Find where the given text appears and provide that cell's center as [X, Y] coordinate. 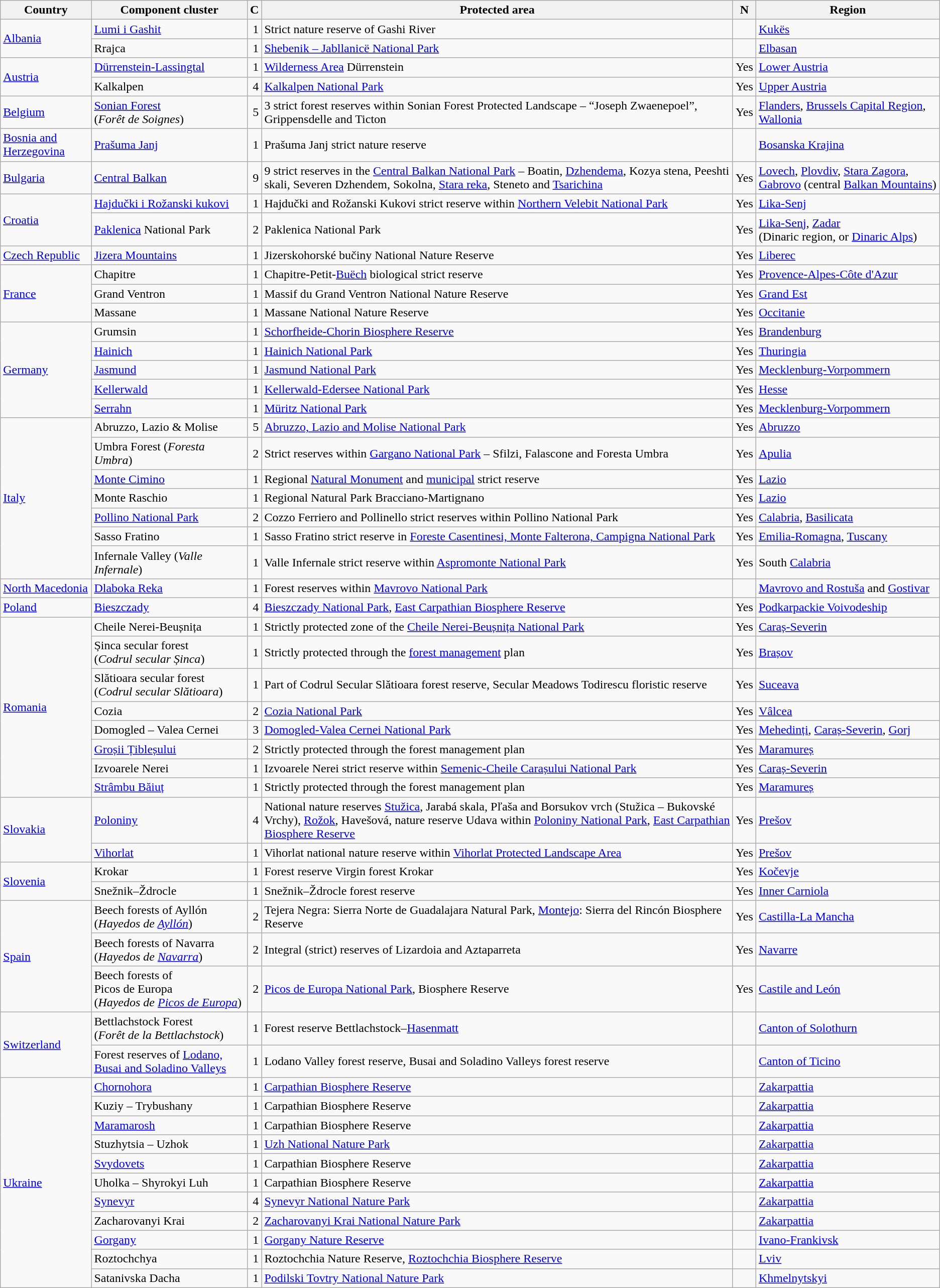
Romania [46, 707]
Tejera Negra: Sierra Norte de Guadalajara Natural Park, Montejo: Sierra del Rincón Biosphere Reserve [497, 917]
Suceava [848, 685]
Chornohora [170, 1087]
Roztochchia Nature Reserve, Roztochchia Biosphere Reserve [497, 1259]
Cheile Nerei-Beușnița [170, 626]
Prašuma Janj strict nature reserve [497, 145]
Belgium [46, 112]
Jasmund [170, 370]
Krokar [170, 872]
Brașov [848, 653]
Provence-Alpes-Côte d'Azur [848, 274]
Kočevje [848, 872]
Hesse [848, 389]
Synevyr National Nature Park [497, 1202]
Kalkalpen [170, 86]
France [46, 293]
Lika-Senj, Zadar(Dinaric region, or Dinaric Alps) [848, 229]
Central Balkan [170, 178]
C [254, 10]
Occitanie [848, 313]
Snežnik–Ždrocle forest reserve [497, 891]
Cozia [170, 711]
Abruzzo [848, 427]
Kellerwald [170, 389]
Kellerwald-Edersee National Park [497, 389]
Region [848, 10]
Khmelnytskyi [848, 1278]
Massif du Grand Ventron National Nature Reserve [497, 294]
Synevyr [170, 1202]
Castile and León [848, 989]
Grand Est [848, 294]
Valle Infernale strict reserve within Aspromonte National Park [497, 562]
Beech forests of Ayllón(Hayedos de Ayllón) [170, 917]
Shebenik – Jabllanicë National Park [497, 48]
Apulia [848, 453]
Czech Republic [46, 255]
Brandenburg [848, 332]
Grand Ventron [170, 294]
Lviv [848, 1259]
Chapitre [170, 274]
Strâmbu Băiuț [170, 787]
South Calabria [848, 562]
Stuzhytsia – Uzhok [170, 1144]
Austria [46, 77]
Wilderness Area Dürrenstein [497, 67]
Müritz National Park [497, 408]
Lovech, Plovdiv, Stara Zagora, Gabrovo (central Balkan Mountains) [848, 178]
Uzh National Nature Park [497, 1144]
Pollino National Park [170, 517]
Bieszczady [170, 607]
Slovakia [46, 830]
Jizera Mountains [170, 255]
Bieszczady National Park, East Carpathian Biosphere Reserve [497, 607]
Vihorlat [170, 853]
Croatia [46, 220]
3 strict forest reserves within Sonian Forest Protected Landscape – “Joseph Zwaenepoel”, Grippensdelle and Ticton [497, 112]
North Macedonia [46, 588]
Lumi i Gashit [170, 29]
Strict nature reserve of Gashi River [497, 29]
Forest reserve Bettlachstock–Hasenmatt [497, 1028]
Umbra Forest (Foresta Umbra) [170, 453]
Bulgaria [46, 178]
Maramarosh [170, 1125]
Svydovets [170, 1163]
Ivano-Frankivsk [848, 1240]
Flanders, Brussels Capital Region, Wallonia [848, 112]
Protected area [497, 10]
Mavrovo and Rostuša and Gostivar [848, 588]
Spain [46, 956]
Slătioara secular forest(Codrul secular Slătioara) [170, 685]
Component cluster [170, 10]
Lodano Valley forest reserve, Busai and Soladino Valleys forest reserve [497, 1061]
Groșii Țibleșului [170, 749]
Sonian Forest(Forêt de Soignes) [170, 112]
Sasso Fratino strict reserve in Foreste Casentinesi, Monte Falterona, Campigna National Park [497, 536]
Regional Natural Park Bracciano-Martignano [497, 498]
Dürrenstein-Lassingtal [170, 67]
Abruzzo, Lazio & Molise [170, 427]
Ukraine [46, 1183]
Hajdučki i Rožanski kukovi [170, 203]
Mehedinți, Caraș-Severin, Gorj [848, 730]
Germany [46, 370]
3 [254, 730]
Massane National Nature Reserve [497, 313]
Bettlachstock Forest(Forêt de la Bettlachstock) [170, 1028]
Slovenia [46, 881]
Castilla-La Mancha [848, 917]
Dlaboka Reka [170, 588]
Liberec [848, 255]
Calabria, Basilicata [848, 517]
Integral (strict) reserves of Lizardoia and Aztaparreta [497, 949]
Rrajca [170, 48]
Monte Cimino [170, 479]
Bosnia and Herzegovina [46, 145]
Lika-Senj [848, 203]
Șinca secular forest(Codrul secular Șinca) [170, 653]
Forest reserves of Lodano, Busai and Soladino Valleys [170, 1061]
Serrahn [170, 408]
Gorgany [170, 1240]
Jasmund National Park [497, 370]
Part of Codrul Secular Slătioara forest reserve, Secular Meadows Todirescu floristic reserve [497, 685]
Uholka – Shyrokyi Luh [170, 1183]
Navarre [848, 949]
Domogled-Valea Cernei National Park [497, 730]
Bosanska Krajina [848, 145]
Schorfheide-Chorin Biosphere Reserve [497, 332]
Vihorlat national nature reserve within Vihorlat Protected Landscape Area [497, 853]
Grumsin [170, 332]
Cozzo Ferriero and Pollinello strict reserves within Pollino National Park [497, 517]
Strictly protected zone of the Cheile Nerei-Beușnița National Park [497, 626]
Forest reserve Virgin forest Krokar [497, 872]
Poloniny [170, 820]
Monte Raschio [170, 498]
Hajdučki and Rožanski Kukovi strict reserve within Northern Velebit National Park [497, 203]
Infernale Valley (Valle Infernale) [170, 562]
Picos de Europa National Park, Biosphere Reserve [497, 989]
Beech forests of Navarra(Hayedos de Navarra) [170, 949]
Domogled – Valea Cernei [170, 730]
Upper Austria [848, 86]
Country [46, 10]
Kukës [848, 29]
Regional Natural Monument and municipal strict reserve [497, 479]
Roztochchya [170, 1259]
Izvoarele Nerei [170, 768]
Kalkalpen National Park [497, 86]
Zacharovanyi Krai [170, 1221]
Thuringia [848, 351]
Cozia National Park [497, 711]
Zacharovanyi Krai National Nature Park [497, 1221]
Lower Austria [848, 67]
Chapitre-Petit-Buëch biological strict reserve [497, 274]
Kuziy – Trybushany [170, 1106]
Inner Carniola [848, 891]
Elbasan [848, 48]
Izvoarele Nerei strict reserve within Semenic-Cheile Carașului National Park [497, 768]
Poland [46, 607]
Canton of Ticino [848, 1061]
Sasso Fratino [170, 536]
N [744, 10]
Vâlcea [848, 711]
Italy [46, 498]
Podilski Tovtry National Nature Park [497, 1278]
Jizerskohorské bučiny National Nature Reserve [497, 255]
Prašuma Janj [170, 145]
Abruzzo, Lazio and Molise National Park [497, 427]
Switzerland [46, 1044]
Albania [46, 39]
Strict reserves within Gargano National Park – Sfilzi, Falascone and Foresta Umbra [497, 453]
Hainich National Park [497, 351]
Snežnik–Ždrocle [170, 891]
Forest reserves within Mavrovo National Park [497, 588]
Podkarpackie Voivodeship [848, 607]
Satanіvska Dacha [170, 1278]
Massane [170, 313]
Beech forests ofPicos de Europa(Hayedos de Picos de Europa) [170, 989]
Hainich [170, 351]
Emilia-Romagna, Tuscany [848, 536]
9 [254, 178]
Canton of Solothurn [848, 1028]
Gorgany Nature Reserve [497, 1240]
